Scan for the cell matching the given text and deliver its (x, y) coordinate at center. 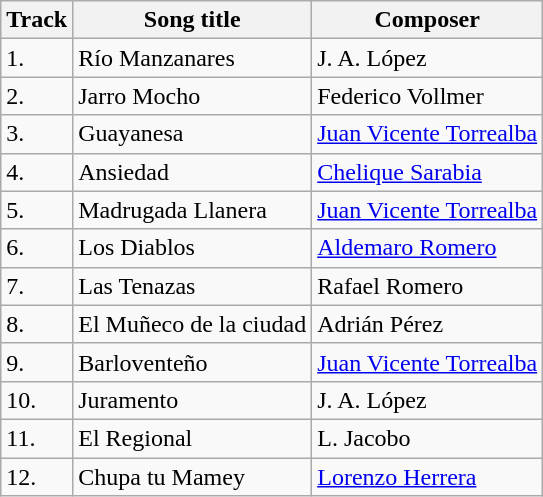
11. (37, 438)
Los Diablos (192, 248)
Jarro Mocho (192, 96)
Aldemaro Romero (428, 248)
6. (37, 248)
Chelique Sarabia (428, 172)
Song title (192, 20)
Federico Vollmer (428, 96)
Barloventeño (192, 362)
1. (37, 58)
Río Manzanares (192, 58)
5. (37, 210)
7. (37, 286)
Rafael Romero (428, 286)
3. (37, 134)
Adrián Pérez (428, 324)
2. (37, 96)
Ansiedad (192, 172)
Guayanesa (192, 134)
Las Tenazas (192, 286)
Lorenzo Herrera (428, 477)
El Muñeco de la ciudad (192, 324)
El Regional (192, 438)
8. (37, 324)
Juramento (192, 400)
Track (37, 20)
Composer (428, 20)
4. (37, 172)
L. Jacobo (428, 438)
Madrugada Llanera (192, 210)
10. (37, 400)
9. (37, 362)
Chupa tu Mamey (192, 477)
12. (37, 477)
